Identify which cell holds the provided text, then report its [x, y] central coordinate. 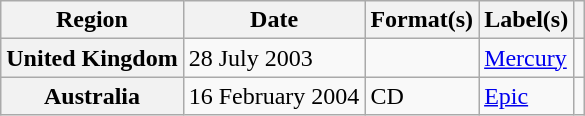
Region [92, 20]
Date [274, 20]
CD [422, 96]
Australia [92, 96]
16 February 2004 [274, 96]
Label(s) [526, 20]
28 July 2003 [274, 58]
United Kingdom [92, 58]
Format(s) [422, 20]
Mercury [526, 58]
Epic [526, 96]
